For the text-containing cell, return its midpoint in [X, Y] coordinate format. 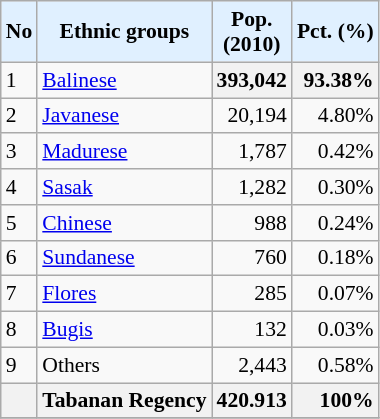
Tabanan Regency [124, 401]
93.38% [336, 80]
Madurese [124, 152]
Chinese [124, 223]
Flores [124, 294]
3 [20, 152]
420.913 [252, 401]
760 [252, 258]
6 [20, 258]
2 [20, 116]
4.80% [336, 116]
1 [20, 80]
Sasak [124, 187]
0.24% [336, 223]
Others [124, 365]
20,194 [252, 116]
2,443 [252, 365]
0.07% [336, 294]
988 [252, 223]
No [20, 32]
0.30% [336, 187]
Balinese [124, 80]
Javanese [124, 116]
0.03% [336, 330]
393,042 [252, 80]
Sundanese [124, 258]
0.58% [336, 365]
285 [252, 294]
4 [20, 187]
1,787 [252, 152]
0.42% [336, 152]
7 [20, 294]
0.18% [336, 258]
Bugis [124, 330]
Ethnic groups [124, 32]
Pct. (%) [336, 32]
100% [336, 401]
1,282 [252, 187]
5 [20, 223]
132 [252, 330]
9 [20, 365]
8 [20, 330]
Pop. (2010) [252, 32]
